Identify which cell holds the provided text, then report its [X, Y] central coordinate. 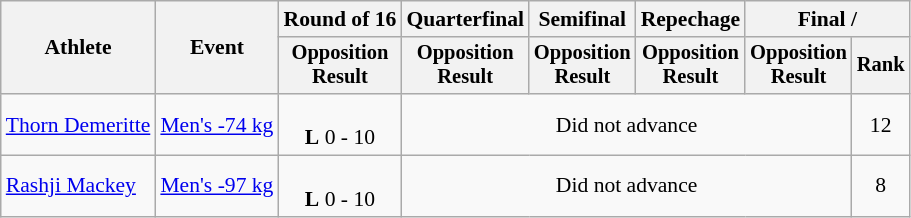
Final / [827, 19]
Round of 16 [340, 19]
Semifinal [582, 19]
Rank [881, 66]
8 [881, 186]
Thorn Demeritte [78, 124]
12 [881, 124]
Quarterfinal [465, 19]
Men's -97 kg [216, 186]
Repechage [691, 19]
Rashji Mackey [78, 186]
Men's -74 kg [216, 124]
Athlete [78, 48]
Event [216, 48]
